Detect which cell encompasses the target text, then output its (x, y) center coordinate. 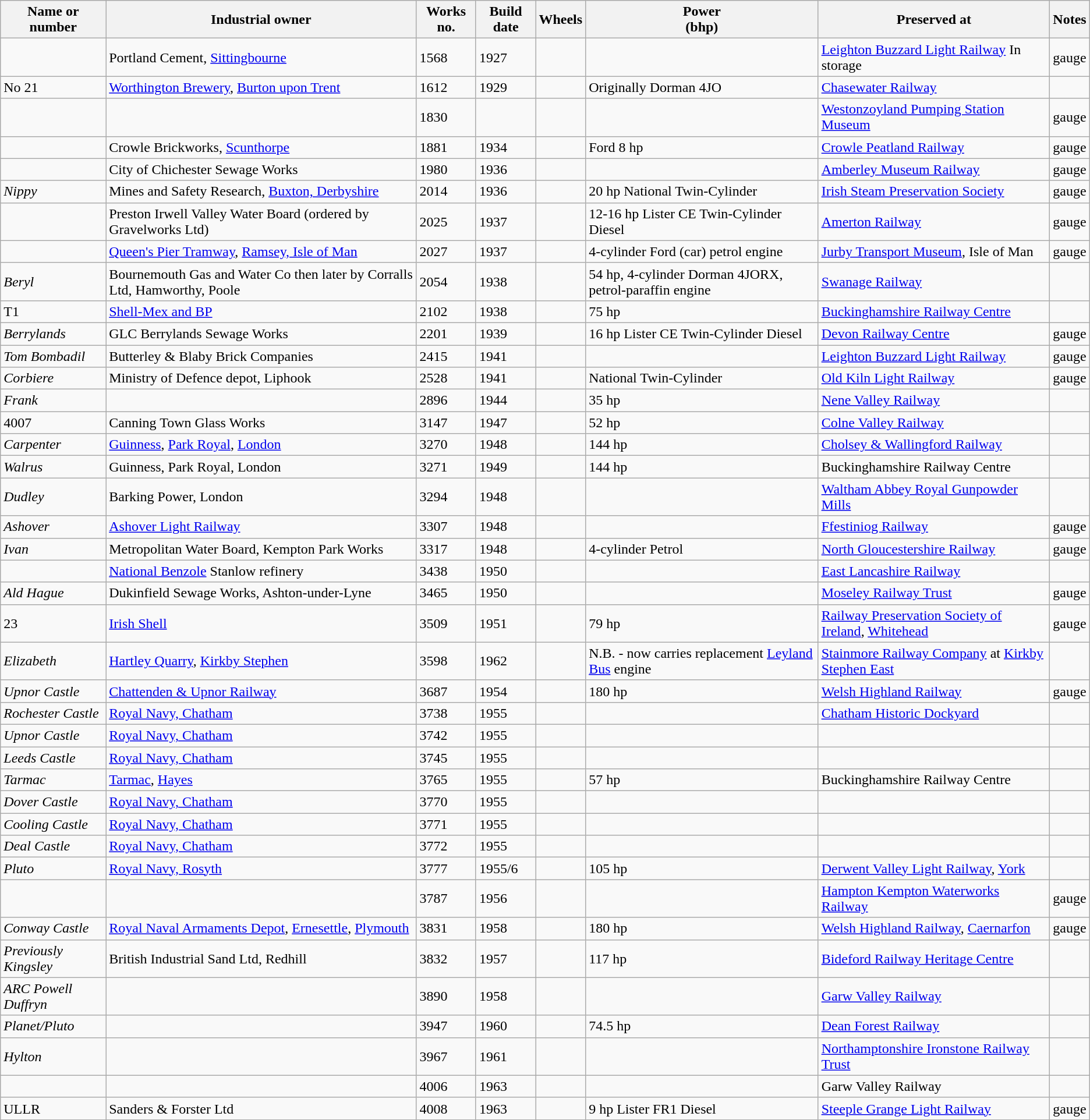
Portland Cement, Sittingbourne (261, 57)
Ivan (54, 549)
1934 (505, 147)
Mines and Safety Research, Buxton, Derbyshire (261, 192)
Elizabeth (54, 661)
Irish Shell (261, 623)
3509 (446, 623)
Corbiere (54, 378)
3771 (446, 824)
4007 (54, 423)
2201 (446, 334)
1949 (505, 467)
National Twin-Cylinder (702, 378)
City of Chichester Sewage Works (261, 169)
North Gloucestershire Railway (934, 549)
79 hp (702, 623)
Sanders & Forster Ltd (261, 1108)
Bideford Railway Heritage Centre (934, 958)
1939 (505, 334)
Bournemouth Gas and Water Co then later by Corralls Ltd, Hamworthy, Poole (261, 282)
117 hp (702, 958)
Worthington Brewery, Burton upon Trent (261, 87)
1980 (446, 169)
Berrylands (54, 334)
Conway Castle (54, 928)
Canning Town Glass Works (261, 423)
2102 (446, 311)
Northamptonshire Ironstone Railway Trust (934, 1056)
3317 (446, 549)
1951 (505, 623)
Notes (1070, 20)
Chattenden & Upnor Railway (261, 691)
3770 (446, 802)
Irish Steam Preservation Society (934, 192)
1612 (446, 87)
3890 (446, 997)
1955/6 (505, 869)
Jurby Transport Museum, Isle of Man (934, 251)
3745 (446, 757)
4-cylinder Ford (car) petrol engine (702, 251)
Chatham Historic Dockyard (934, 713)
Frank (54, 400)
74.5 hp (702, 1026)
23 (54, 623)
1956 (505, 899)
3967 (446, 1056)
3465 (446, 593)
Name or number (54, 20)
Ashover Light Railway (261, 527)
Beryl (54, 282)
2896 (446, 400)
Ford 8 hp (702, 147)
Welsh Highland Railway (934, 691)
Build date (505, 20)
3438 (446, 571)
1881 (446, 147)
3742 (446, 735)
N.B. - now carries replacement Leyland Bus engine (702, 661)
Queen's Pier Tramway, Ramsey, Isle of Man (261, 251)
4006 (446, 1086)
1929 (505, 87)
Butterley & Blaby Brick Companies (261, 356)
Ffestiniog Railway (934, 527)
Waltham Abbey Royal Gunpowder Mills (934, 497)
12-16 hp Lister CE Twin-Cylinder Diesel (702, 221)
3598 (446, 661)
Ashover (54, 527)
Dukinfield Sewage Works, Ashton-under-Lyne (261, 593)
Crowle Brickworks, Scunthorpe (261, 147)
3765 (446, 780)
Moseley Railway Trust (934, 593)
Tarmac, Hayes (261, 780)
3271 (446, 467)
Royal Naval Armaments Depot, Ernesettle, Plymouth (261, 928)
Royal Navy, Rosyth (261, 869)
Hampton Kempton Waterworks Railway (934, 899)
Power (bhp) (702, 20)
Works no. (446, 20)
52 hp (702, 423)
Planet/Pluto (54, 1026)
3687 (446, 691)
1568 (446, 57)
Shell-Mex and BP (261, 311)
Preston Irwell Valley Water Board (ordered by Gravelworks Ltd) (261, 221)
Ald Hague (54, 593)
1962 (505, 661)
Dean Forest Railway (934, 1026)
1957 (505, 958)
1927 (505, 57)
Colne Valley Railway (934, 423)
1961 (505, 1056)
Derwent Valley Light Railway, York (934, 869)
Amberley Museum Railway (934, 169)
Leeds Castle (54, 757)
3738 (446, 713)
Crowle Peatland Railway (934, 147)
3270 (446, 445)
ULLR (54, 1108)
Nippy (54, 192)
54 hp, 4-cylinder Dorman 4JORX, petrol-paraffin engine (702, 282)
Chasewater Railway (934, 87)
Swanage Railway (934, 282)
16 hp Lister CE Twin-Cylinder Diesel (702, 334)
Tom Bombadil (54, 356)
2054 (446, 282)
Originally Dorman 4JO (702, 87)
3772 (446, 846)
Cooling Castle (54, 824)
3777 (446, 869)
35 hp (702, 400)
1830 (446, 118)
Deal Castle (54, 846)
East Lancashire Railway (934, 571)
2528 (446, 378)
GLC Berrylands Sewage Works (261, 334)
75 hp (702, 311)
Leighton Buzzard Light Railway In storage (934, 57)
Rochester Castle (54, 713)
Dover Castle (54, 802)
Previously Kingsley (54, 958)
No 21 (54, 87)
Walrus (54, 467)
3147 (446, 423)
Industrial owner (261, 20)
Barking Power, London (261, 497)
3307 (446, 527)
Wheels (561, 20)
Steeple Grange Light Railway (934, 1108)
1960 (505, 1026)
3294 (446, 497)
T1 (54, 311)
Metropolitan Water Board, Kempton Park Works (261, 549)
Railway Preservation Society of Ireland, Whitehead (934, 623)
Devon Railway Centre (934, 334)
Ministry of Defence depot, Liphook (261, 378)
Hylton (54, 1056)
1947 (505, 423)
Tarmac (54, 780)
Westonzoyland Pumping Station Museum (934, 118)
Pluto (54, 869)
National Benzole Stanlow refinery (261, 571)
Leighton Buzzard Light Railway (934, 356)
British Industrial Sand Ltd, Redhill (261, 958)
2014 (446, 192)
Nene Valley Railway (934, 400)
20 hp National Twin-Cylinder (702, 192)
Amerton Railway (934, 221)
Welsh Highland Railway, Caernarfon (934, 928)
2415 (446, 356)
Hartley Quarry, Kirkby Stephen (261, 661)
57 hp (702, 780)
1944 (505, 400)
3831 (446, 928)
105 hp (702, 869)
3947 (446, 1026)
ARC Powell Duffryn (54, 997)
1954 (505, 691)
Cholsey & Wallingford Railway (934, 445)
9 hp Lister FR1 Diesel (702, 1108)
Old Kiln Light Railway (934, 378)
3832 (446, 958)
Dudley (54, 497)
Stainmore Railway Company at Kirkby Stephen East (934, 661)
Preserved at (934, 20)
Carpenter (54, 445)
4008 (446, 1108)
2025 (446, 221)
4-cylinder Petrol (702, 549)
3787 (446, 899)
2027 (446, 251)
